Extract the (X, Y) coordinate from the center of the cell holding the provided text.  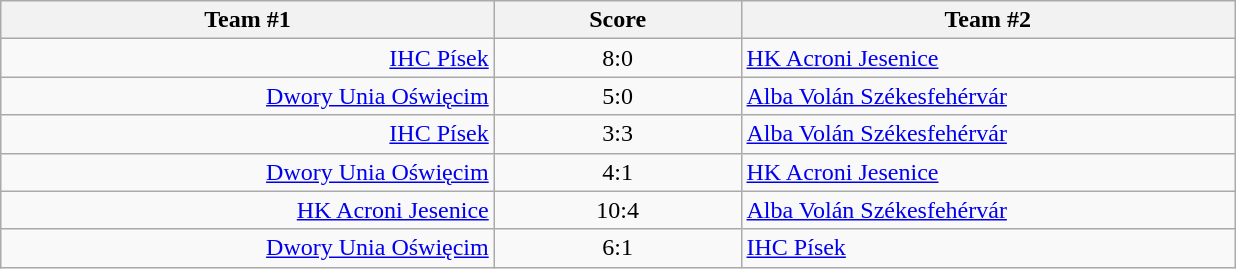
3:3 (618, 134)
Team #1 (248, 20)
Score (618, 20)
10:4 (618, 210)
5:0 (618, 96)
6:1 (618, 248)
4:1 (618, 172)
Team #2 (988, 20)
8:0 (618, 58)
